Detect which cell encompasses the target text, then output its (X, Y) center coordinate. 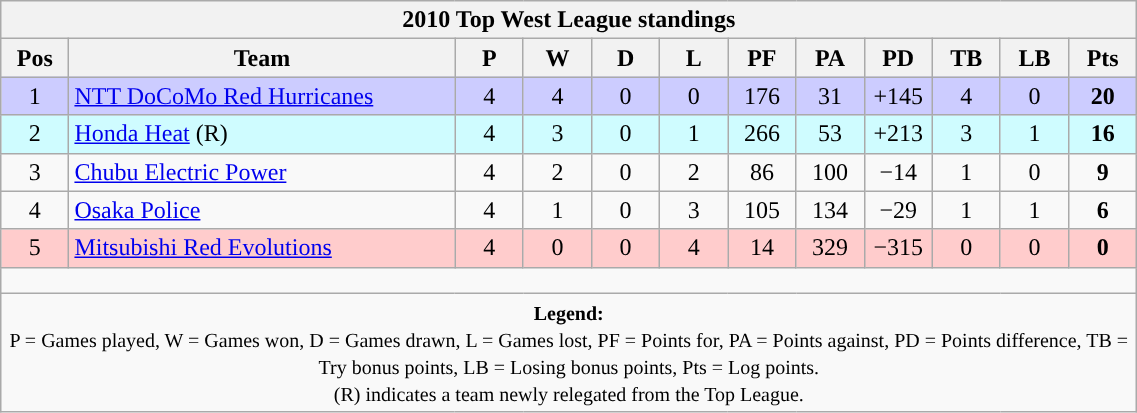
−315 (898, 248)
Team (262, 58)
W (557, 58)
LB (1034, 58)
20 (1103, 96)
−29 (898, 210)
6 (1103, 210)
86 (762, 172)
329 (830, 248)
105 (762, 210)
14 (762, 248)
−14 (898, 172)
266 (762, 134)
31 (830, 96)
PF (762, 58)
16 (1103, 134)
176 (762, 96)
Honda Heat (R) (262, 134)
+213 (898, 134)
P (489, 58)
D (625, 58)
+145 (898, 96)
NTT DoCoMo Red Hurricanes (262, 96)
Pts (1103, 58)
TB (966, 58)
PA (830, 58)
L (694, 58)
9 (1103, 172)
134 (830, 210)
100 (830, 172)
Chubu Electric Power (262, 172)
5 (35, 248)
Osaka Police (262, 210)
2010 Top West League standings (569, 20)
Pos (35, 58)
53 (830, 134)
Mitsubishi Red Evolutions (262, 248)
PD (898, 58)
